Pinpoint the cell where the given text exists, returning its (X, Y) midpoint coordinate. 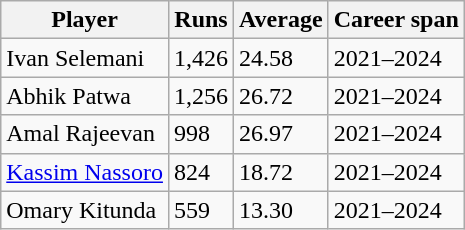
Kassim Nassoro (85, 172)
Average (282, 20)
998 (200, 134)
Career span (396, 20)
Ivan Selemani (85, 58)
18.72 (282, 172)
559 (200, 210)
26.72 (282, 96)
26.97 (282, 134)
Player (85, 20)
Runs (200, 20)
Omary Kitunda (85, 210)
1,426 (200, 58)
Amal Rajeevan (85, 134)
13.30 (282, 210)
24.58 (282, 58)
824 (200, 172)
1,256 (200, 96)
Abhik Patwa (85, 96)
